Search for the cell housing the specified text and yield its (x, y) center coordinate. 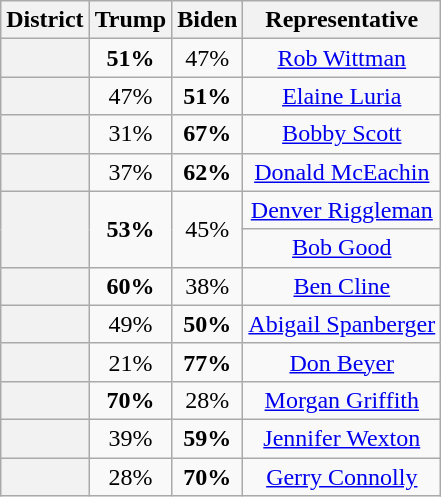
37% (130, 172)
Bob Good (342, 248)
59% (208, 438)
77% (208, 362)
38% (208, 286)
39% (130, 438)
Donald McEachin (342, 172)
Jennifer Wexton (342, 438)
Don Beyer (342, 362)
Ben Cline (342, 286)
50% (208, 324)
49% (130, 324)
60% (130, 286)
District (45, 20)
Representative (342, 20)
62% (208, 172)
Bobby Scott (342, 134)
Biden (208, 20)
Rob Wittman (342, 58)
Gerry Connolly (342, 477)
67% (208, 134)
53% (130, 229)
45% (208, 229)
Denver Riggleman (342, 210)
Trump (130, 20)
31% (130, 134)
21% (130, 362)
Morgan Griffith (342, 400)
Abigail Spanberger (342, 324)
Elaine Luria (342, 96)
